Pinpoint the cell where the given text exists, returning its (x, y) midpoint coordinate. 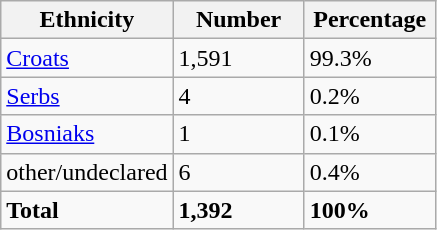
100% (370, 210)
6 (238, 172)
1,591 (238, 58)
0.1% (370, 134)
Total (87, 210)
other/undeclared (87, 172)
4 (238, 96)
Number (238, 20)
99.3% (370, 58)
Percentage (370, 20)
1 (238, 134)
0.4% (370, 172)
0.2% (370, 96)
1,392 (238, 210)
Serbs (87, 96)
Croats (87, 58)
Ethnicity (87, 20)
Bosniaks (87, 134)
